Locate the cell with the specified text and output its [X, Y] center coordinate. 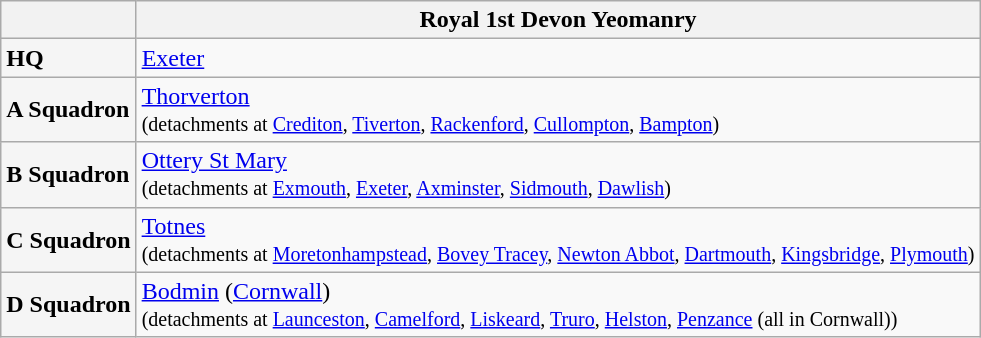
HQ [68, 58]
Thorverton (detachments at Crediton, Tiverton, Rackenford, Cullompton, Bampton) [558, 110]
A Squadron [68, 110]
C Squadron [68, 240]
D Squadron [68, 304]
B Squadron [68, 174]
Totnes (detachments at Moretonhampstead, Bovey Tracey, Newton Abbot, Dartmouth, Kingsbridge, Plymouth) [558, 240]
Exeter [558, 58]
Ottery St Mary (detachments at Exmouth, Exeter, Axminster, Sidmouth, Dawlish) [558, 174]
Royal 1st Devon Yeomanry [558, 20]
Bodmin (Cornwall) (detachments at Launceston, Camelford, Liskeard, Truro, Helston, Penzance (all in Cornwall)) [558, 304]
